Search for the cell housing the specified text and yield its (X, Y) center coordinate. 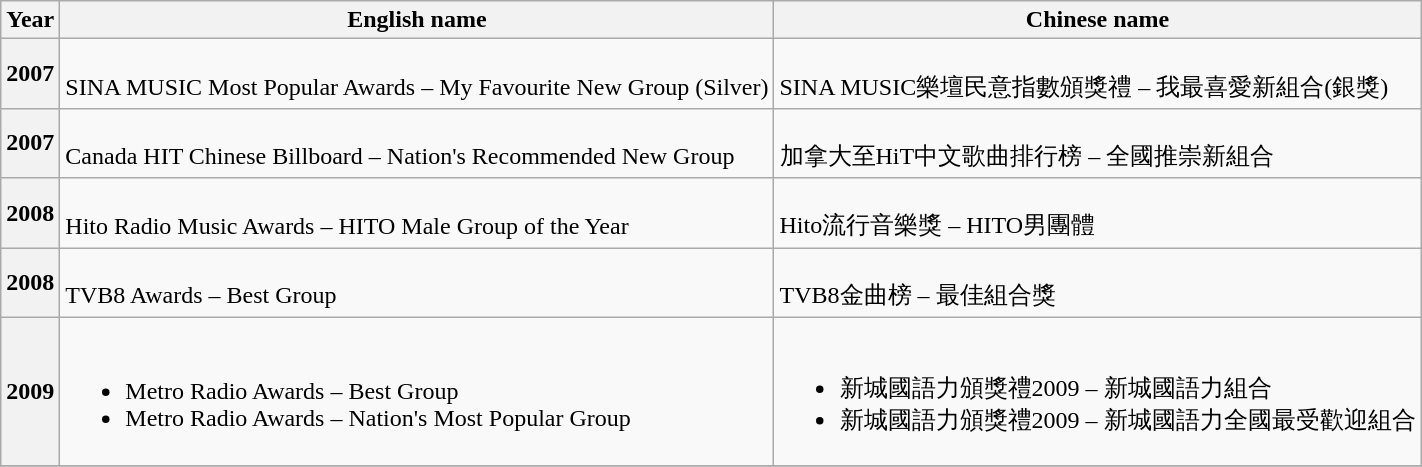
Metro Radio Awards – Best GroupMetro Radio Awards – Nation's Most Popular Group (417, 392)
新城國語力頒獎禮2009 – 新城國語力組合新城國語力頒獎禮2009 – 新城國語力全國最受歡迎組合 (1098, 392)
Hito Radio Music Awards – HITO Male Group of the Year (417, 213)
English name (417, 20)
Canada HIT Chinese Billboard – Nation's Recommended New Group (417, 143)
2009 (30, 392)
Hito流行音樂獎 – HITO男團體 (1098, 213)
SINA MUSIC樂壇民意指數頒獎禮 – 我最喜愛新組合(銀獎) (1098, 74)
TVB8 Awards – Best Group (417, 283)
TVB8金曲榜 – 最佳組合獎 (1098, 283)
SINA MUSIC Most Popular Awards – My Favourite New Group (Silver) (417, 74)
Chinese name (1098, 20)
加拿大至HiT中文歌曲排行榜 – 全國推崇新組合 (1098, 143)
Year (30, 20)
